Detect which cell encompasses the target text, then output its (x, y) center coordinate. 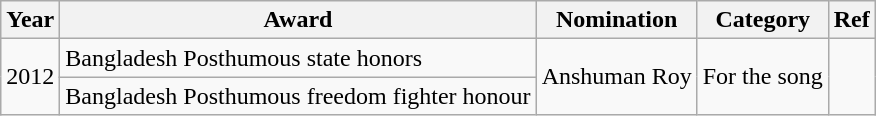
Bangladesh Posthumous freedom fighter honour (298, 96)
Category (762, 20)
Award (298, 20)
Anshuman Roy (616, 77)
Bangladesh Posthumous state honors (298, 58)
Ref (852, 20)
2012 (30, 77)
Year (30, 20)
For the song (762, 77)
Nomination (616, 20)
